Provide the (X, Y) coordinate of the cell's center where the given text is located.  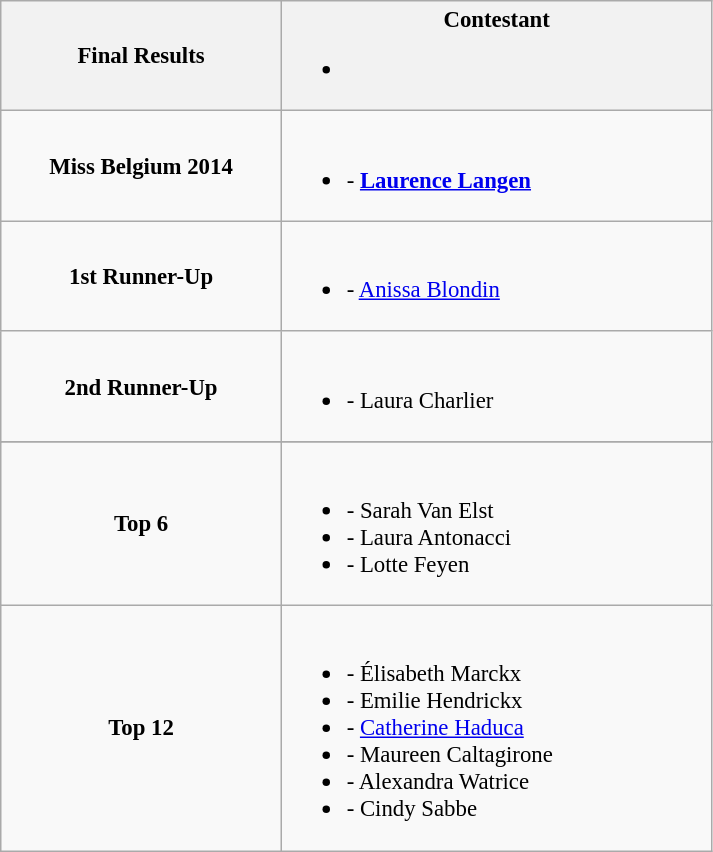
- Sarah Van Elst- Laura Antonacci- Lotte Feyen (496, 524)
- Laurence Langen (496, 166)
2nd Runner-Up (142, 386)
Final Results (142, 56)
1st Runner-Up (142, 276)
Top 6 (142, 524)
- Laura Charlier (496, 386)
Contestant (496, 56)
- Anissa Blondin (496, 276)
- Élisabeth Marckx - Emilie Hendrickx - Catherine Haduca - Maureen Caltagirone- Alexandra Watrice - Cindy Sabbe (496, 728)
Miss Belgium 2014 (142, 166)
Top 12 (142, 728)
